Output the (X, Y) coordinate of the center of the cell containing the given text.  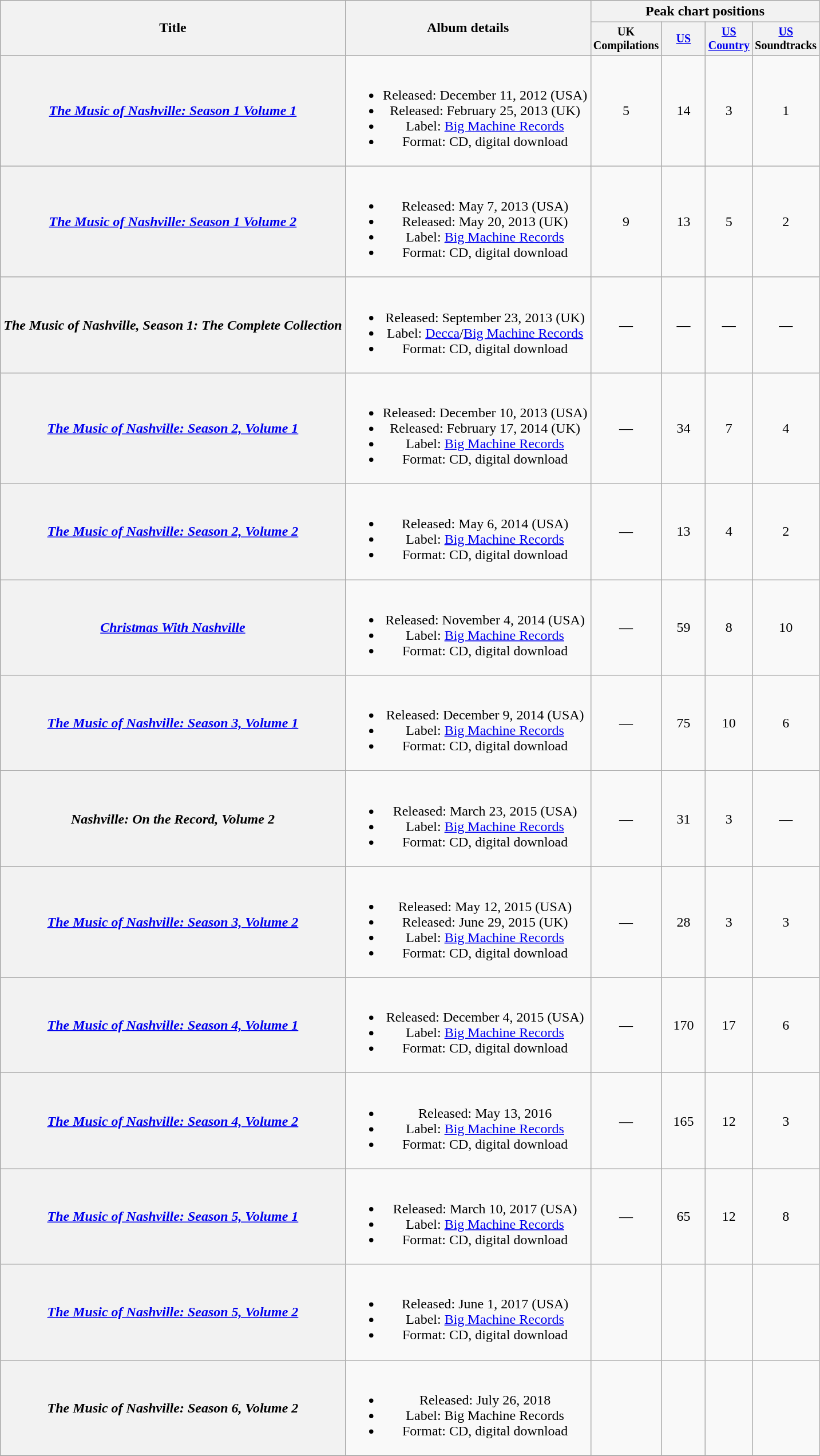
Released: June 1, 2017 (USA)Label: Big Machine RecordsFormat: CD, digital download (468, 1312)
Title (173, 28)
US (683, 39)
US Country (729, 39)
Released: December 9, 2014 (USA)Label: Big Machine RecordsFormat: CD, digital download (468, 723)
The Music of Nashville: Season 2, Volume 1 (173, 428)
The Music of Nashville: Season 2, Volume 2 (173, 532)
USSoundtracks (786, 39)
7 (729, 428)
170 (683, 1026)
The Music of Nashville: Season 6, Volume 2 (173, 1408)
Peak chart positions (705, 11)
Nashville: On the Record, Volume 2 (173, 818)
UK Compilations (626, 39)
31 (683, 818)
165 (683, 1121)
Released: December 4, 2015 (USA)Label: Big Machine RecordsFormat: CD, digital download (468, 1026)
The Music of Nashville, Season 1: The Complete Collection (173, 325)
The Music of Nashville: Season 3, Volume 2 (173, 922)
The Music of Nashville: Season 3, Volume 1 (173, 723)
Released: May 6, 2014 (USA)Label: Big Machine RecordsFormat: CD, digital download (468, 532)
9 (626, 221)
Christmas With Nashville (173, 627)
The Music of Nashville: Season 1 Volume 1 (173, 110)
28 (683, 922)
Released: May 7, 2013 (USA)Released: May 20, 2013 (UK)Label: Big Machine RecordsFormat: CD, digital download (468, 221)
The Music of Nashville: Season 4, Volume 2 (173, 1121)
The Music of Nashville: Season 5, Volume 1 (173, 1217)
59 (683, 627)
Album details (468, 28)
17 (729, 1026)
Released: July 26, 2018Label: Big Machine RecordsFormat: CD, digital download (468, 1408)
The Music of Nashville: Season 1 Volume 2 (173, 221)
Released: September 23, 2013 (UK)Label: Decca/Big Machine RecordsFormat: CD, digital download (468, 325)
14 (683, 110)
1 (786, 110)
Released: March 23, 2015 (USA)Label: Big Machine RecordsFormat: CD, digital download (468, 818)
Released: May 13, 2016Label: Big Machine RecordsFormat: CD, digital download (468, 1121)
Released: December 10, 2013 (USA)Released: February 17, 2014 (UK)Label: Big Machine RecordsFormat: CD, digital download (468, 428)
The Music of Nashville: Season 5, Volume 2 (173, 1312)
34 (683, 428)
Released: May 12, 2015 (USA)Released: June 29, 2015 (UK)Label: Big Machine RecordsFormat: CD, digital download (468, 922)
75 (683, 723)
Released: December 11, 2012 (USA)Released: February 25, 2013 (UK)Label: Big Machine RecordsFormat: CD, digital download (468, 110)
The Music of Nashville: Season 4, Volume 1 (173, 1026)
Released: November 4, 2014 (USA)Label: Big Machine RecordsFormat: CD, digital download (468, 627)
65 (683, 1217)
Released: March 10, 2017 (USA)Label: Big Machine RecordsFormat: CD, digital download (468, 1217)
